Locate the cell with the specified text and output its (x, y) center coordinate. 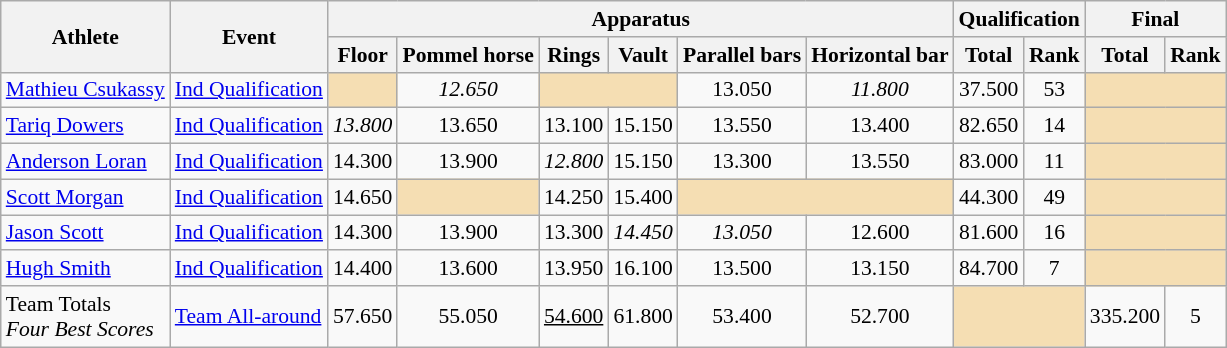
335.200 (1125, 316)
13.950 (574, 269)
Qualification (1020, 19)
12.650 (468, 90)
14.400 (362, 269)
Event (249, 36)
Hugh Smith (86, 269)
Tariq Dowers (86, 126)
Team All-around (249, 316)
13.800 (362, 126)
13.100 (574, 126)
Athlete (86, 36)
12.800 (574, 162)
Floor (362, 55)
14.650 (362, 197)
Pommel horse (468, 55)
37.500 (989, 90)
11.800 (880, 90)
55.050 (468, 316)
14.250 (574, 197)
Mathieu Csukassy (86, 90)
52.700 (880, 316)
Team TotalsFour Best Scores (86, 316)
13.500 (742, 269)
15.400 (642, 197)
16.100 (642, 269)
12.600 (880, 233)
49 (1054, 197)
Final (1156, 19)
57.650 (362, 316)
13.400 (880, 126)
Scott Morgan (86, 197)
Parallel bars (742, 55)
Rings (574, 55)
54.600 (574, 316)
53.400 (742, 316)
14 (1054, 126)
53 (1054, 90)
13.600 (468, 269)
61.800 (642, 316)
11 (1054, 162)
14.450 (642, 233)
Horizontal bar (880, 55)
Apparatus (641, 19)
Vault (642, 55)
13.650 (468, 126)
Anderson Loran (86, 162)
13.150 (880, 269)
82.650 (989, 126)
7 (1054, 269)
83.000 (989, 162)
81.600 (989, 233)
84.700 (989, 269)
44.300 (989, 197)
16 (1054, 233)
Jason Scott (86, 233)
5 (1196, 316)
